Search for the cell housing the specified text and yield its (X, Y) center coordinate. 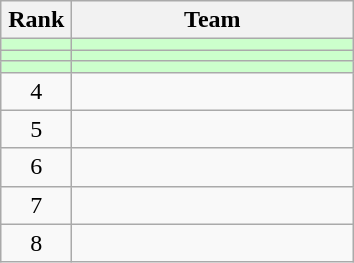
4 (36, 91)
8 (36, 243)
6 (36, 167)
Team (212, 20)
Rank (36, 20)
7 (36, 205)
5 (36, 129)
